Pinpoint the cell where the given text exists, returning its (X, Y) midpoint coordinate. 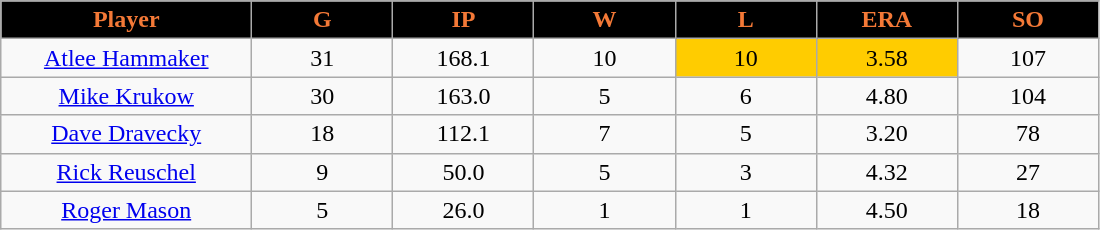
Mike Krukow (126, 96)
6 (746, 96)
30 (322, 96)
ERA (886, 20)
78 (1028, 134)
3 (746, 172)
SO (1028, 20)
104 (1028, 96)
31 (322, 58)
W (604, 20)
107 (1028, 58)
7 (604, 134)
168.1 (464, 58)
Rick Reuschel (126, 172)
L (746, 20)
26.0 (464, 210)
163.0 (464, 96)
3.58 (886, 58)
Atlee Hammaker (126, 58)
27 (1028, 172)
Player (126, 20)
G (322, 20)
9 (322, 172)
4.50 (886, 210)
IP (464, 20)
Dave Dravecky (126, 134)
50.0 (464, 172)
4.32 (886, 172)
4.80 (886, 96)
Roger Mason (126, 210)
112.1 (464, 134)
3.20 (886, 134)
